Return the [X, Y] coordinate for the center point of the cell that contains the specified text.  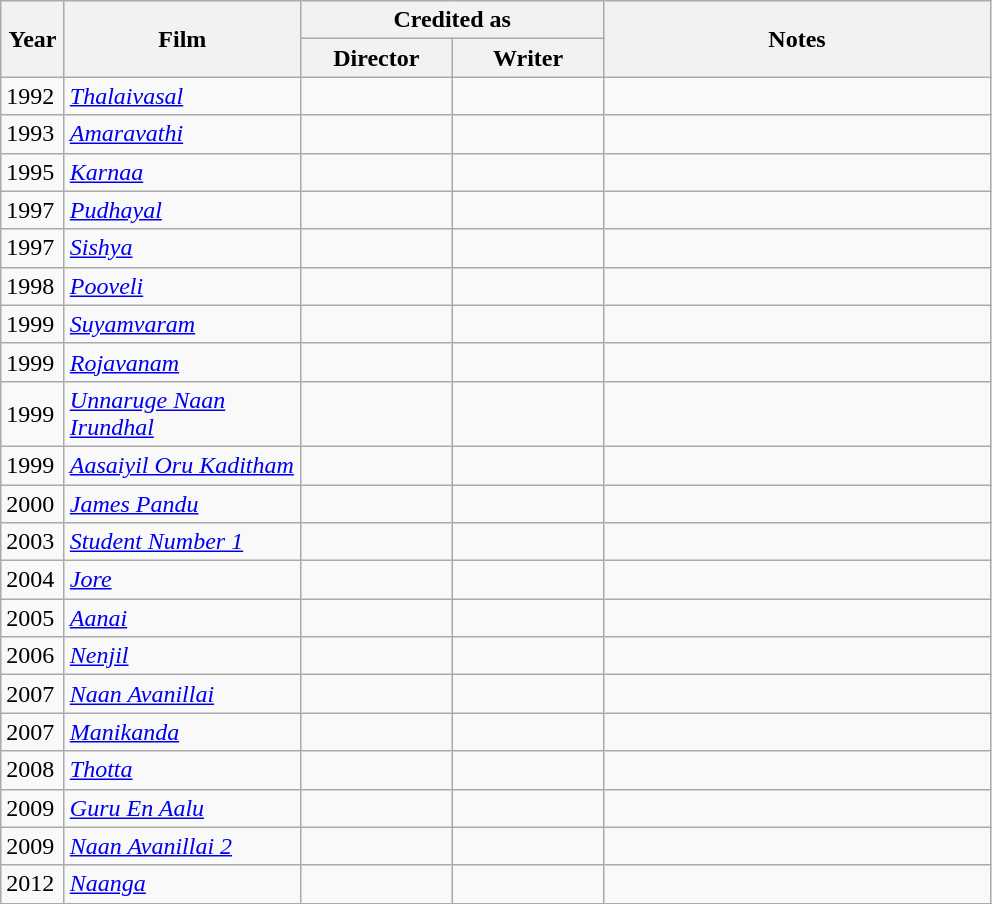
Sishya [182, 248]
Aasaiyil Oru Kaditham [182, 465]
Director [376, 58]
Notes [797, 39]
Naan Avanillai 2 [182, 846]
Thalaivasal [182, 96]
1993 [33, 134]
Pooveli [182, 286]
1998 [33, 286]
Pudhayal [182, 210]
Guru En Aalu [182, 808]
Aanai [182, 618]
Nenjil [182, 656]
2008 [33, 770]
Manikanda [182, 732]
Amaravathi [182, 134]
2005 [33, 618]
2004 [33, 580]
Film [182, 39]
Student Number 1 [182, 542]
Writer [528, 58]
1995 [33, 172]
1992 [33, 96]
Naanga [182, 884]
Rojavanam [182, 362]
Naan Avanillai [182, 694]
Credited as [452, 20]
Unnaruge Naan Irundhal [182, 414]
Jore [182, 580]
Year [33, 39]
Thotta [182, 770]
2012 [33, 884]
James Pandu [182, 503]
2000 [33, 503]
Karnaa [182, 172]
2003 [33, 542]
2006 [33, 656]
Suyamvaram [182, 324]
